Capture the cell that displays the provided text and extract its (X, Y) central coordinate. 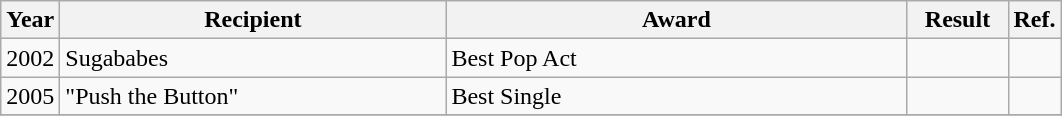
"Push the Button" (253, 96)
Recipient (253, 20)
Best Pop Act (676, 58)
Award (676, 20)
Best Single (676, 96)
Ref. (1034, 20)
Year (30, 20)
Result (958, 20)
Sugababes (253, 58)
2002 (30, 58)
2005 (30, 96)
